Scan for the cell matching the given text and deliver its [x, y] coordinate at center. 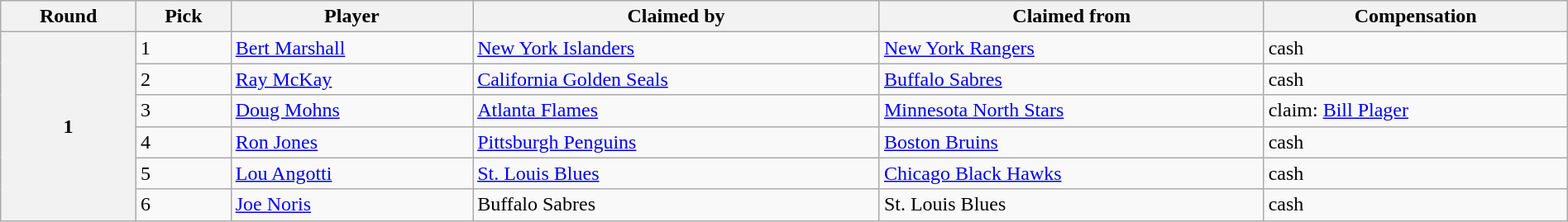
6 [184, 205]
Claimed from [1072, 17]
New York Islanders [676, 48]
Ray McKay [351, 79]
3 [184, 111]
Atlanta Flames [676, 111]
claim: Bill Plager [1416, 111]
Bert Marshall [351, 48]
Ron Jones [351, 142]
California Golden Seals [676, 79]
4 [184, 142]
Chicago Black Hawks [1072, 173]
Pick [184, 17]
Minnesota North Stars [1072, 111]
Player [351, 17]
Doug Mohns [351, 111]
Lou Angotti [351, 173]
Compensation [1416, 17]
2 [184, 79]
Joe Noris [351, 205]
Round [69, 17]
Pittsburgh Penguins [676, 142]
5 [184, 173]
Claimed by [676, 17]
Boston Bruins [1072, 142]
New York Rangers [1072, 48]
